Return (x, y) of the center of cell containing provided text 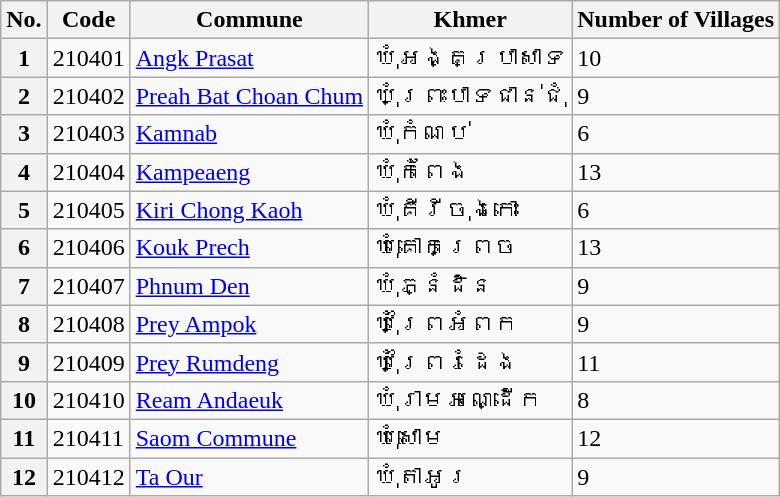
ឃុំតាអូរ (470, 477)
210409 (88, 362)
Khmer (470, 20)
ឃុំព្រៃអំពក (470, 324)
210401 (88, 58)
Kouk Prech (249, 248)
4 (24, 172)
ឃុំភ្នំដិន (470, 286)
210405 (88, 210)
Prey Ampok (249, 324)
Preah Bat Choan Chum (249, 96)
ឃុំគោកព្រេច (470, 248)
210402 (88, 96)
3 (24, 134)
2 (24, 96)
ឃុំព្រះបាទជាន់ជុំ (470, 96)
Kiri Chong Kaoh (249, 210)
Code (88, 20)
No. (24, 20)
ឃុំគីរីចុងកោះ (470, 210)
ឃុំរាមអណ្ដើក (470, 400)
Phnum Den (249, 286)
1 (24, 58)
210403 (88, 134)
210406 (88, 248)
ឃុំកំពែង (470, 172)
210407 (88, 286)
Kampeaeng (249, 172)
210408 (88, 324)
Angk Prasat (249, 58)
Ta Our (249, 477)
Ream Andaeuk (249, 400)
ឃុំសោម (470, 438)
Commune (249, 20)
ឃុំព្រៃរំដេង (470, 362)
210411 (88, 438)
210404 (88, 172)
5 (24, 210)
ឃុំកំណប់ (470, 134)
Prey Rumdeng (249, 362)
210410 (88, 400)
ឃុំអង្គប្រាសាទ (470, 58)
Kamnab (249, 134)
210412 (88, 477)
7 (24, 286)
Number of Villages (676, 20)
Saom Commune (249, 438)
